For the text-containing cell, return its midpoint in (X, Y) coordinate format. 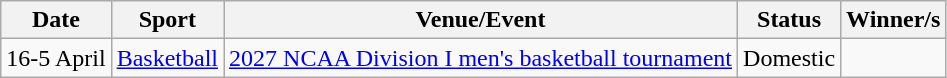
Date (56, 20)
Sport (167, 20)
Basketball (167, 58)
Status (790, 20)
Winner/s (894, 20)
16-5 April (56, 58)
Domestic (790, 58)
2027 NCAA Division I men's basketball tournament (481, 58)
Venue/Event (481, 20)
